Find where the given text appears and provide that cell's center as (x, y) coordinate. 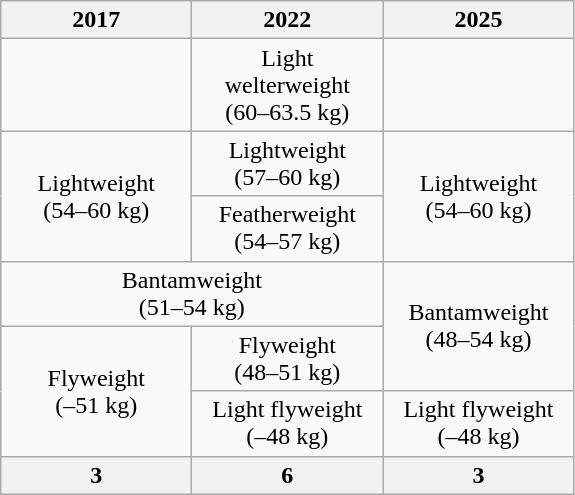
Light welterweight(60–63.5 kg) (288, 85)
Flyweight(–51 kg) (96, 391)
Bantamweight(51–54 kg) (192, 294)
6 (288, 475)
Lightweight(57–60 kg) (288, 164)
Bantamweight(48–54 kg) (478, 326)
2025 (478, 20)
Flyweight(48–51 kg) (288, 358)
Featherweight(54–57 kg) (288, 228)
2017 (96, 20)
2022 (288, 20)
